Determine the [X, Y] coordinate at the center of the cell enclosing the given text.  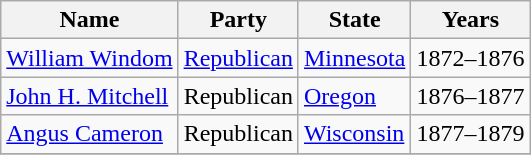
Party [238, 20]
1876–1877 [470, 96]
William Windom [90, 58]
Name [90, 20]
Angus Cameron [90, 134]
Wisconsin [354, 134]
John H. Mitchell [90, 96]
1877–1879 [470, 134]
State [354, 20]
Minnesota [354, 58]
1872–1876 [470, 58]
Oregon [354, 96]
Years [470, 20]
